Provide the (x, y) coordinate of the cell's center where the given text is located.  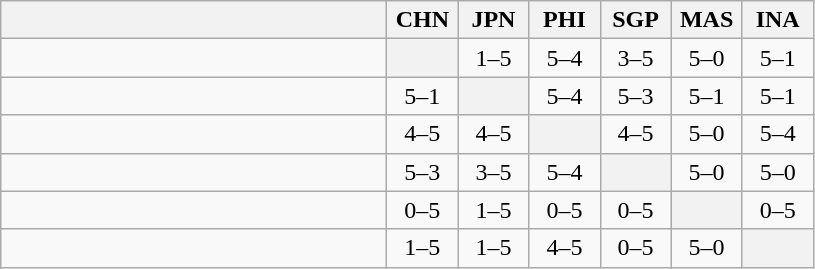
JPN (494, 20)
SGP (636, 20)
CHN (422, 20)
PHI (564, 20)
MAS (706, 20)
INA (778, 20)
